Search for the cell housing the specified text and yield its [X, Y] center coordinate. 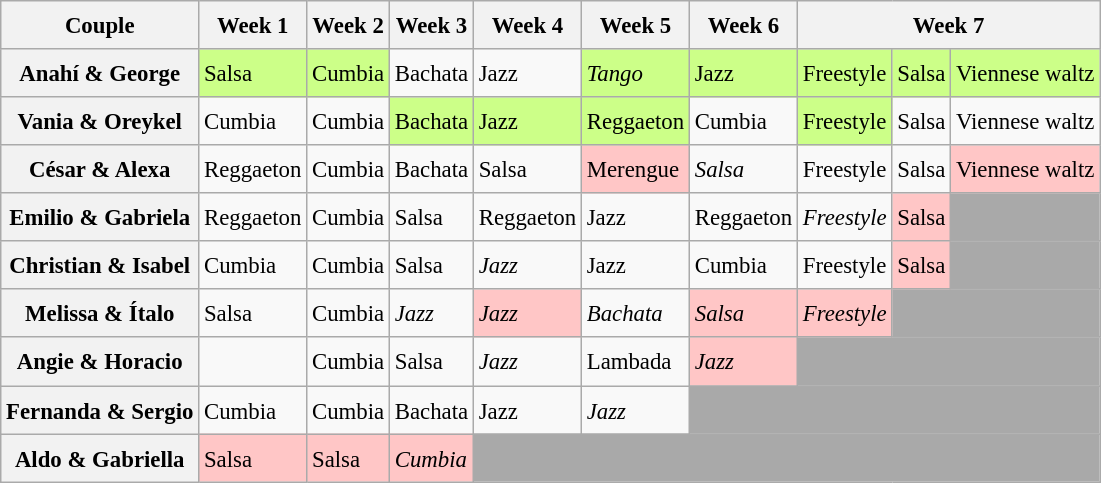
Week 6 [743, 25]
Week 4 [527, 25]
Week 5 [635, 25]
Week 3 [431, 25]
Anahí & George [100, 73]
Week 1 [253, 25]
Lambada [635, 362]
Couple [100, 25]
Emilio & Gabriela [100, 217]
Aldo & Gabriella [100, 458]
César & Alexa [100, 169]
Week 2 [348, 25]
Fernanda & Sergio [100, 410]
Tango [635, 73]
Melissa & Ítalo [100, 314]
Vania & Oreykel [100, 121]
Christian & Isabel [100, 265]
Merengue [635, 169]
Angie & Horacio [100, 362]
Week 7 [948, 25]
